Detect which cell encompasses the target text, then output its (X, Y) center coordinate. 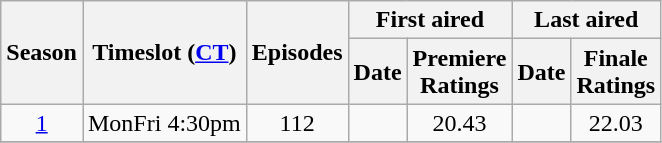
112 (297, 123)
Season (42, 52)
Episodes (297, 52)
First aired (430, 20)
20.43 (460, 123)
PremiereRatings (460, 72)
FinaleRatings (616, 72)
MonFri 4:30pm (164, 123)
1 (42, 123)
Timeslot (CT) (164, 52)
Last aired (586, 20)
22.03 (616, 123)
